Detect which cell encompasses the target text, then output its (X, Y) center coordinate. 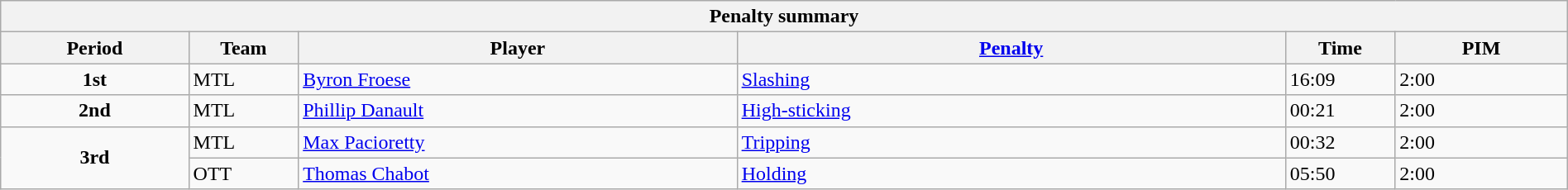
Team (243, 48)
Thomas Chabot (518, 173)
Time (1340, 48)
Period (94, 48)
Phillip Danault (518, 111)
PIM (1481, 48)
Penalty (1011, 48)
High-sticking (1011, 111)
Penalty summary (784, 17)
00:32 (1340, 142)
OTT (243, 173)
2nd (94, 111)
00:21 (1340, 111)
Slashing (1011, 79)
Holding (1011, 173)
Max Pacioretty (518, 142)
1st (94, 79)
Byron Froese (518, 79)
05:50 (1340, 173)
3rd (94, 158)
Tripping (1011, 142)
16:09 (1340, 79)
Player (518, 48)
